Find where the given text appears and provide that cell's center as [x, y] coordinate. 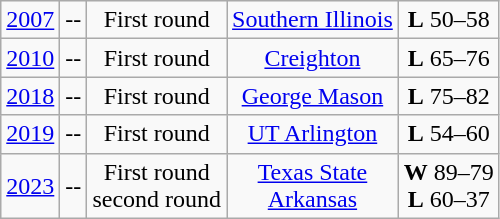
L 50–58 [448, 20]
2019 [30, 134]
Texas StateArkansas [313, 186]
W 89–79 L 60–37 [448, 186]
George Mason [313, 96]
2018 [30, 96]
L 54–60 [448, 134]
2010 [30, 58]
UT Arlington [313, 134]
Southern Illinois [313, 20]
First roundsecond round [157, 186]
Creighton [313, 58]
2023 [30, 186]
L 65–76 [448, 58]
L 75–82 [448, 96]
2007 [30, 20]
